Capture the cell that displays the provided text and extract its [x, y] central coordinate. 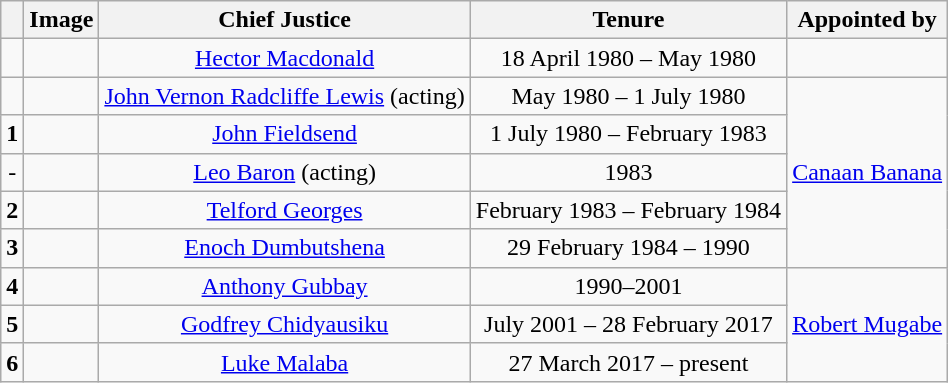
Chief Justice [284, 20]
1990–2001 [628, 286]
Enoch Dumbutshena [284, 248]
1 July 1980 – February 1983 [628, 134]
John Vernon Radcliffe Lewis (acting) [284, 96]
Image [62, 20]
29 February 1984 – 1990 [628, 248]
Leo Baron (acting) [284, 172]
Hector Macdonald [284, 58]
Godfrey Chidyausiku [284, 324]
July 2001 – 28 February 2017 [628, 324]
Telford Georges [284, 210]
- [12, 172]
2 [12, 210]
5 [12, 324]
John Fieldsend [284, 134]
27 March 2017 – present [628, 362]
4 [12, 286]
3 [12, 248]
May 1980 – 1 July 1980 [628, 96]
1983 [628, 172]
6 [12, 362]
1 [12, 134]
Canaan Banana [868, 172]
18 April 1980 – May 1980 [628, 58]
Tenure [628, 20]
Robert Mugabe [868, 324]
February 1983 – February 1984 [628, 210]
Luke Malaba [284, 362]
Appointed by [868, 20]
Anthony Gubbay [284, 286]
